Determine the [X, Y] coordinate at the center of the cell enclosing the given text.  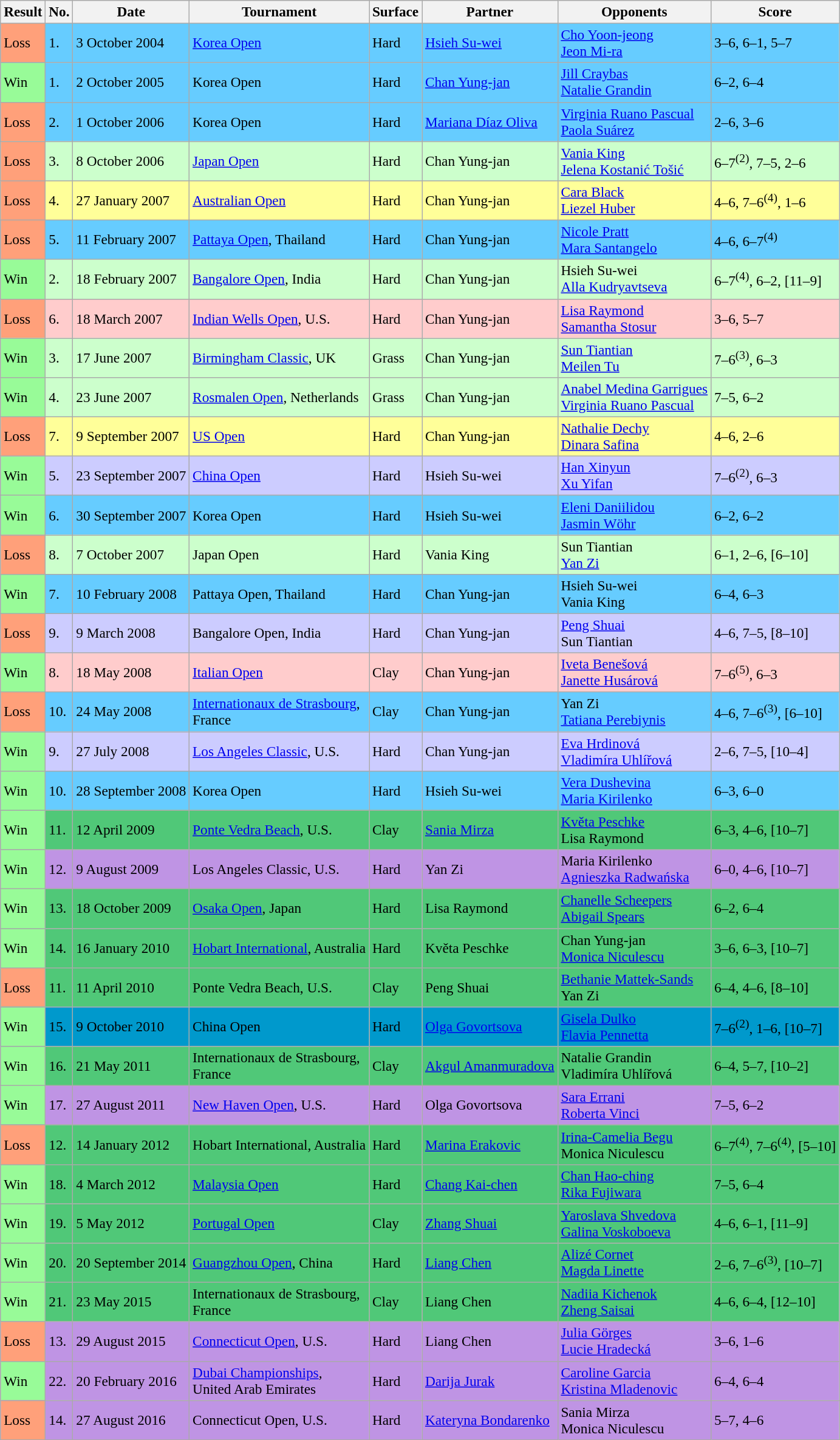
7–6(2), 1–6, [10–7] [775, 1026]
18 May 2008 [131, 673]
Sania Mirza Monica Niculescu [634, 1420]
16. [60, 1065]
9 March 2008 [131, 633]
2–6, 7–5, [10–4] [775, 751]
Irina-Camelia Begu Monica Niculescu [634, 1144]
Eleni Daniilidou Jasmin Wöhr [634, 515]
7 October 2007 [131, 554]
11 April 2010 [131, 988]
Hsieh Su-wei Vania King [634, 594]
12 April 2009 [131, 830]
Marina Erakovic [490, 1144]
17. [60, 1105]
23 September 2007 [131, 476]
2–6, 7–6(3), [10–7] [775, 1262]
4–6, 6–7(4) [775, 239]
Julia Görges Lucie Hradecká [634, 1341]
1 October 2006 [131, 121]
10 February 2008 [131, 594]
18 February 2007 [131, 279]
Osaka Open, Japan [279, 909]
Cho Yoon-jeong Jeon Mi-ra [634, 43]
27 August 2016 [131, 1420]
3–6, 6–3, [10–7] [775, 947]
Dubai Championships, United Arab Emirates [279, 1381]
7–6(3), 6–3 [775, 357]
Darija Jurak [490, 1381]
27 January 2007 [131, 200]
20. [60, 1262]
Nadiia Kichenok Zheng Saisai [634, 1302]
Yaroslava Shvedova Galina Voskoboeva [634, 1223]
30 September 2007 [131, 515]
Sun Tiantian Yan Zi [634, 554]
4–6, 7–6(3), [6–10] [775, 712]
Guangzhou Open, China [279, 1262]
Rosmalen Open, Netherlands [279, 397]
Eva Hrdinová Vladimíra Uhlířová [634, 751]
21 May 2011 [131, 1065]
6–4, 5–7, [10–2] [775, 1065]
Květa Peschke Lisa Raymond [634, 830]
3–6, 1–6 [775, 1341]
18 October 2009 [131, 909]
6–0, 4–6, [10–7] [775, 868]
20 February 2016 [131, 1381]
Chanelle Scheepers Abigail Spears [634, 909]
Chan Yung-jan Monica Niculescu [634, 947]
4–6, 6–1, [11–9] [775, 1223]
16 January 2010 [131, 947]
9 August 2009 [131, 868]
Cara Black Liezel Huber [634, 200]
Vera Dushevina Maria Kirilenko [634, 791]
Květa Peschke [490, 947]
3–6, 5–7 [775, 318]
Hsieh Su-wei Alla Kudryavtseva [634, 279]
4–6, 7–6(4), 1–6 [775, 200]
Nicole Pratt Mara Santangelo [634, 239]
24 May 2008 [131, 712]
Score [775, 12]
Sara Errani Roberta Vinci [634, 1105]
Vania King Jelena Kostanić Tošić [634, 160]
17 June 2007 [131, 357]
14 January 2012 [131, 1144]
Peng Shuai [490, 988]
6–7(4), 7–6(4), [5–10] [775, 1144]
29 August 2015 [131, 1341]
Lisa Raymond [490, 909]
7–6(5), 6–3 [775, 673]
Australian Open [279, 200]
New Haven Open, U.S. [279, 1105]
Partner [490, 12]
Yan Zi [490, 868]
Virginia Ruano Pascual Paola Suárez [634, 121]
11 February 2007 [131, 239]
Surface [396, 12]
22. [60, 1381]
5–7, 4–6 [775, 1420]
6–7(2), 7–5, 2–6 [775, 160]
Mariana Díaz Oliva [490, 121]
6–1, 2–6, [6–10] [775, 554]
Yan Zi Tatiana Perebiynis [634, 712]
6–3, 4–6, [10–7] [775, 830]
5 May 2012 [131, 1223]
6–4, 4–6, [8–10] [775, 988]
Chan Hao-ching Rika Fujiwara [634, 1184]
7–6(2), 6–3 [775, 476]
Result [23, 12]
3–6, 6–1, 5–7 [775, 43]
Vania King [490, 554]
Caroline Garcia Kristina Mladenovic [634, 1381]
Natalie Grandin Vladimíra Uhlířová [634, 1065]
6–3, 6–0 [775, 791]
2 October 2005 [131, 83]
Alizé Cornet Magda Linette [634, 1262]
Akgul Amanmuradova [490, 1065]
No. [60, 12]
Lisa Raymond Samantha Stosur [634, 318]
Bethanie Mattek-Sands Yan Zi [634, 988]
Zhang Shuai [490, 1223]
4 March 2012 [131, 1184]
2–6, 3–6 [775, 121]
4–6, 2–6 [775, 436]
4–6, 6–4, [12–10] [775, 1302]
15. [60, 1026]
Sun Tiantian Meilen Tu [634, 357]
6–7(4), 6–2, [11–9] [775, 279]
6–4, 6–3 [775, 594]
20 September 2014 [131, 1262]
28 September 2008 [131, 791]
US Open [279, 436]
Date [131, 12]
Tournament [279, 12]
9 October 2010 [131, 1026]
4–6, 7–5, [8–10] [775, 633]
Kateryna Bondarenko [490, 1420]
19. [60, 1223]
Nathalie Dechy Dinara Safina [634, 436]
Opponents [634, 12]
23 June 2007 [131, 397]
Indian Wells Open, U.S. [279, 318]
Iveta Benešová Janette Husárová [634, 673]
Birmingham Classic, UK [279, 357]
18. [60, 1184]
27 August 2011 [131, 1105]
6–2, 6–2 [775, 515]
21. [60, 1302]
18 March 2007 [131, 318]
Gisela Dulko Flavia Pennetta [634, 1026]
Sania Mirza [490, 830]
Maria Kirilenko Agnieszka Radwańska [634, 868]
9 September 2007 [131, 436]
8 October 2006 [131, 160]
23 May 2015 [131, 1302]
Peng Shuai Sun Tiantian [634, 633]
Han Xinyun Xu Yifan [634, 476]
Italian Open [279, 673]
Jill Craybas Natalie Grandin [634, 83]
3 October 2004 [131, 43]
7–5, 6–4 [775, 1184]
Portugal Open [279, 1223]
6–4, 6–4 [775, 1381]
Chang Kai-chen [490, 1184]
27 July 2008 [131, 751]
Malaysia Open [279, 1184]
Anabel Medina Garrigues Virginia Ruano Pascual [634, 397]
